Return [X, Y] of the center of cell containing provided text 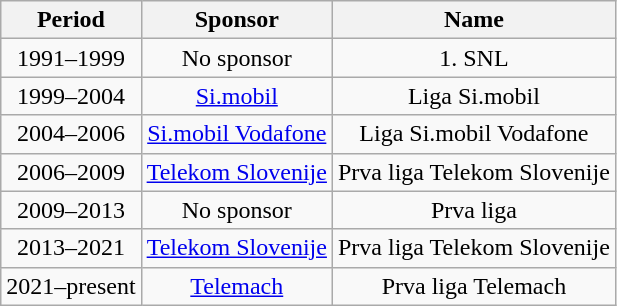
Telemach [236, 286]
2004–2006 [71, 134]
Period [71, 20]
Liga Si.mobil [474, 96]
1991–1999 [71, 58]
1. SNL [474, 58]
2013–2021 [71, 248]
Si.mobil [236, 96]
Prva liga [474, 210]
Si.mobil Vodafone [236, 134]
Name [474, 20]
2021–present [71, 286]
2009–2013 [71, 210]
Prva liga Telemach [474, 286]
1999–2004 [71, 96]
Liga Si.mobil Vodafone [474, 134]
2006–2009 [71, 172]
Sponsor [236, 20]
